Extract the [X, Y] coordinate from the center of the cell holding the provided text.  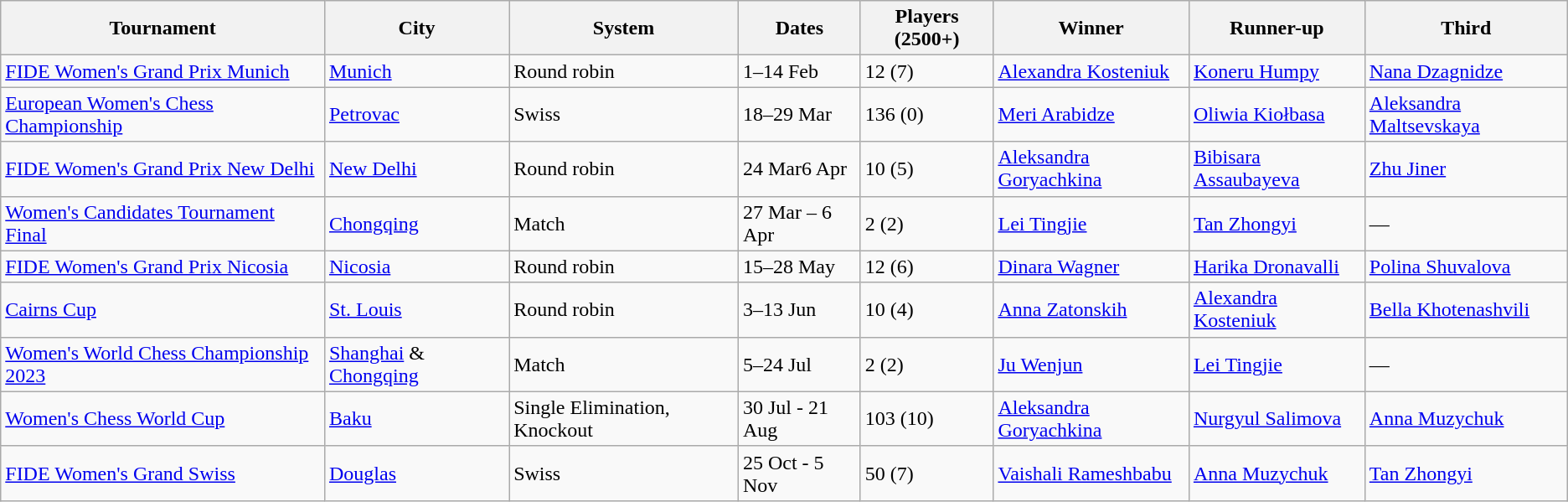
Oliwia Kiołbasa [1277, 114]
New Delhi [416, 169]
City [416, 28]
Munich [416, 71]
Cairns Cup [162, 310]
Women's Chess World Cup [162, 419]
Nicosia [416, 267]
Meri Arabidze [1091, 114]
Harika Dronavalli [1277, 267]
Vaishali Rameshbabu [1091, 473]
25 Oct - 5 Nov [799, 473]
Polina Shuvalova [1466, 267]
18–29 Mar [799, 114]
Aleksandra Maltsevskaya [1466, 114]
Players (2500+) [926, 28]
European Women's Chess Championship [162, 114]
Koneru Humpy [1277, 71]
FIDE Women's Grand Swiss [162, 473]
12 (6) [926, 267]
Bella Khotenashvili [1466, 310]
5–24 Jul [799, 364]
Women's Candidates Tournament Final [162, 223]
FIDE Women's Grand Prix Munich [162, 71]
Chongqing [416, 223]
1–14 Feb [799, 71]
12 (7) [926, 71]
27 Mar – 6 Apr [799, 223]
Winner [1091, 28]
St. Louis [416, 310]
Third [1466, 28]
Ju Wenjun [1091, 364]
136 (0) [926, 114]
Single Elimination, Knockout [624, 419]
Petrovac [416, 114]
103 (10) [926, 419]
Bibisara Assaubayeva [1277, 169]
30 Jul - 21 Aug [799, 419]
Nurgyul Salimova [1277, 419]
Women's World Chess Championship 2023 [162, 364]
Nana Dzagnidze [1466, 71]
System [624, 28]
Runner-up [1277, 28]
50 (7) [926, 473]
Tournament [162, 28]
10 (4) [926, 310]
Dinara Wagner [1091, 267]
Douglas [416, 473]
Zhu Jiner [1466, 169]
Anna Zatonskih [1091, 310]
Dates [799, 28]
3–13 Jun [799, 310]
Shanghai & Chongqing [416, 364]
FIDE Women's Grand Prix Nicosia [162, 267]
24 Mar6 Apr [799, 169]
10 (5) [926, 169]
Baku [416, 419]
FIDE Women's Grand Prix New Delhi [162, 169]
15–28 May [799, 267]
